Output the (X, Y) coordinate of the center of the cell containing the given text.  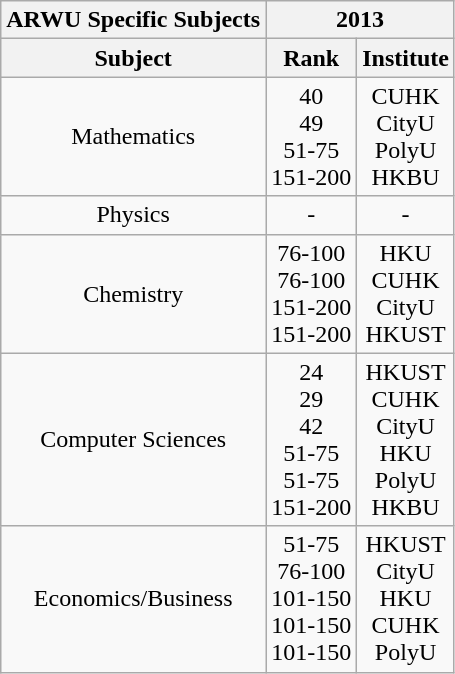
CUHKCityUPolyUHKBU (406, 136)
51-7576-100101-150101-150101-150 (312, 599)
Institute (406, 58)
Physics (134, 215)
HKUCUHKCityUHKUST (406, 294)
Computer Sciences (134, 440)
ARWU Specific Subjects (134, 20)
Rank (312, 58)
76-10076-100151-200151-200 (312, 294)
HKUSTCityUHKUCUHKPolyU (406, 599)
24294251-7551-75151-200 (312, 440)
Subject (134, 58)
Chemistry (134, 294)
404951-75151-200 (312, 136)
Mathematics (134, 136)
HKUSTCUHKCityUHKUPolyUHKBU (406, 440)
2013 (360, 20)
Economics/Business (134, 599)
